Pinpoint the cell where the given text exists, returning its [X, Y] midpoint coordinate. 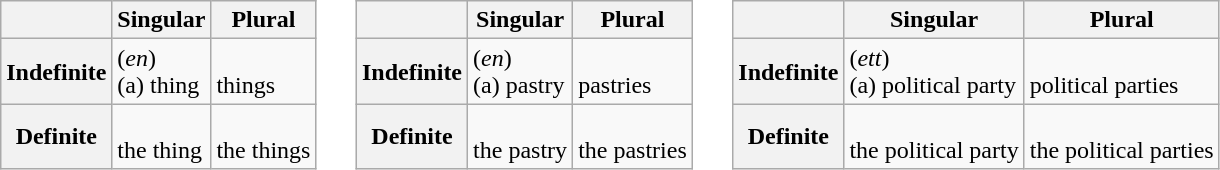
the things [264, 136]
the thing [162, 136]
pastries [633, 72]
(en) (a) pastry [520, 72]
things [264, 72]
the pastries [633, 136]
the pastry [520, 136]
(ett) (a) political party [934, 72]
the political party [934, 136]
political parties [1122, 72]
(en) (a) thing [162, 72]
the political parties [1122, 136]
